Extract the [x, y] coordinate from the center of the cell holding the provided text.  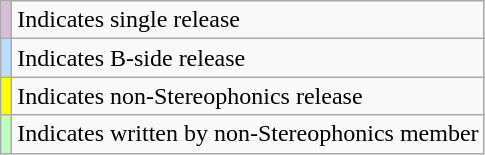
Indicates written by non-Stereophonics member [248, 134]
Indicates non-Stereophonics release [248, 96]
Indicates single release [248, 20]
Indicates B-side release [248, 58]
